Capture the cell that displays the provided text and extract its (x, y) central coordinate. 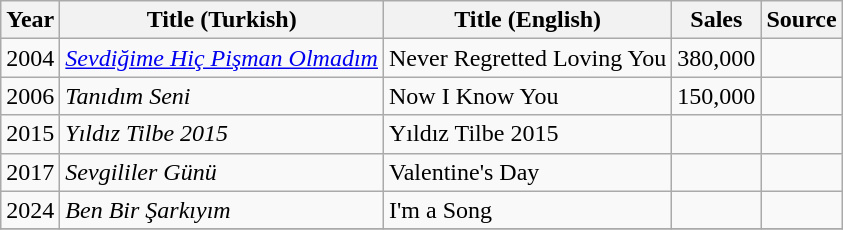
150,000 (716, 96)
Tanıdım Seni (222, 96)
Valentine's Day (527, 172)
Never Regretted Loving You (527, 58)
2006 (30, 96)
Sevdiğime Hiç Pişman Olmadım (222, 58)
2015 (30, 134)
Source (802, 20)
Year (30, 20)
2024 (30, 210)
Title (English) (527, 20)
Ben Bir Şarkıyım (222, 210)
Now I Know You (527, 96)
Sales (716, 20)
380,000 (716, 58)
Title (Turkish) (222, 20)
Sevgililer Günü (222, 172)
2017 (30, 172)
2004 (30, 58)
I'm a Song (527, 210)
